Capture the cell that displays the provided text and extract its [x, y] central coordinate. 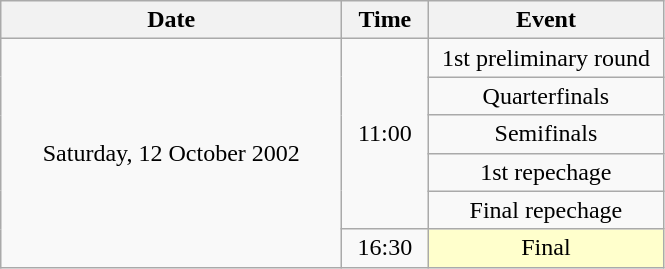
16:30 [385, 248]
Time [385, 20]
11:00 [385, 134]
1st preliminary round [546, 58]
Final repechage [546, 210]
Saturday, 12 October 2002 [172, 153]
Final [546, 248]
Date [172, 20]
Quarterfinals [546, 96]
Event [546, 20]
1st repechage [546, 172]
Semifinals [546, 134]
